Return the (x, y) coordinate for the center point of the cell that contains the specified text.  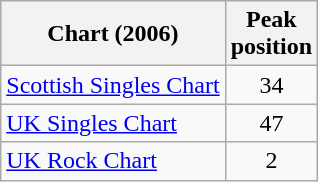
Peakposition (271, 34)
47 (271, 123)
UK Singles Chart (113, 123)
Chart (2006) (113, 34)
Scottish Singles Chart (113, 85)
2 (271, 161)
34 (271, 85)
UK Rock Chart (113, 161)
